Output the [X, Y] coordinate of the center of the cell containing the given text.  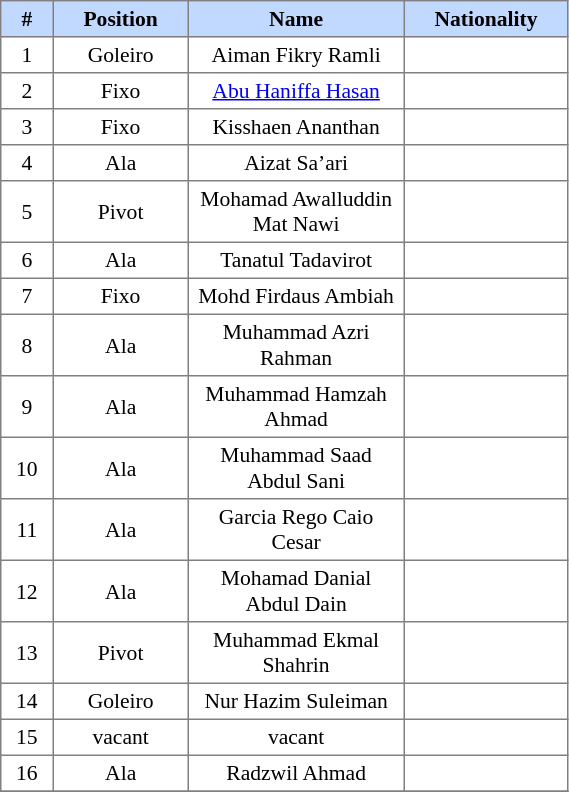
Abu Haniffa Hasan [296, 91]
Aizat Sa’ari [296, 163]
Muhammad Azri Rahman [296, 345]
10 [27, 468]
8 [27, 345]
Muhammad Hamzah Ahmad [296, 407]
Kisshaen Ananthan [296, 127]
Radzwil Ahmad [296, 773]
11 [27, 530]
Garcia Rego Caio Cesar [296, 530]
Mohamad Danial Abdul Dain [296, 591]
1 [27, 55]
Position [120, 19]
Muhammad Ekmal Shahrin [296, 653]
# [27, 19]
15 [27, 737]
16 [27, 773]
7 [27, 296]
Aiman Fikry Ramli [296, 55]
9 [27, 407]
6 [27, 260]
Muhammad Saad Abdul Sani [296, 468]
Nationality [486, 19]
2 [27, 91]
Name [296, 19]
3 [27, 127]
4 [27, 163]
Tanatul Tadavirot [296, 260]
Nur Hazim Suleiman [296, 701]
5 [27, 212]
Mohd Firdaus Ambiah [296, 296]
13 [27, 653]
12 [27, 591]
Mohamad Awalluddin Mat Nawi [296, 212]
14 [27, 701]
